From the cell containing the given text, extract its center point as (x, y) coordinate. 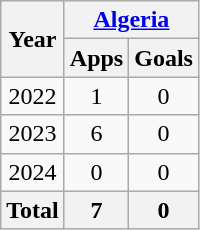
Apps (96, 58)
Year (33, 39)
6 (96, 134)
Algeria (131, 20)
2022 (33, 96)
Total (33, 210)
1 (96, 96)
2023 (33, 134)
Goals (164, 58)
2024 (33, 172)
7 (96, 210)
